Provide the [X, Y] coordinate of the cell's center where the given text is located.  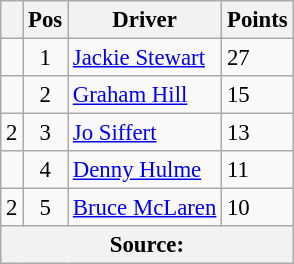
Jackie Stewart [145, 58]
5 [46, 208]
4 [46, 170]
Denny Hulme [145, 170]
3 [46, 133]
10 [258, 208]
Pos [46, 20]
1 [46, 58]
Bruce McLaren [145, 208]
Driver [145, 20]
Points [258, 20]
Graham Hill [145, 95]
11 [258, 170]
15 [258, 95]
Jo Siffert [145, 133]
Source: [147, 245]
13 [258, 133]
27 [258, 58]
